Scan for the cell matching the given text and deliver its (X, Y) coordinate at center. 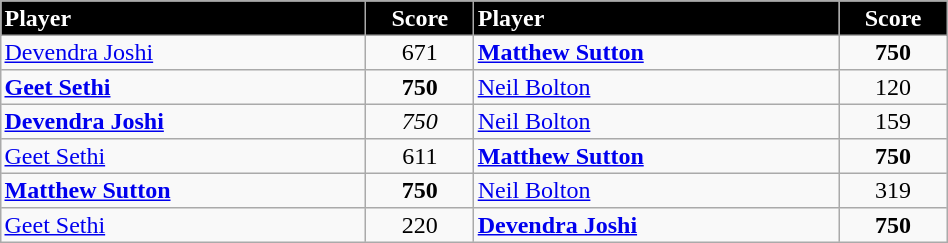
319 (893, 190)
159 (893, 121)
671 (420, 52)
611 (420, 156)
120 (893, 87)
220 (420, 225)
